Output the [X, Y] coordinate of the center of the cell containing the given text.  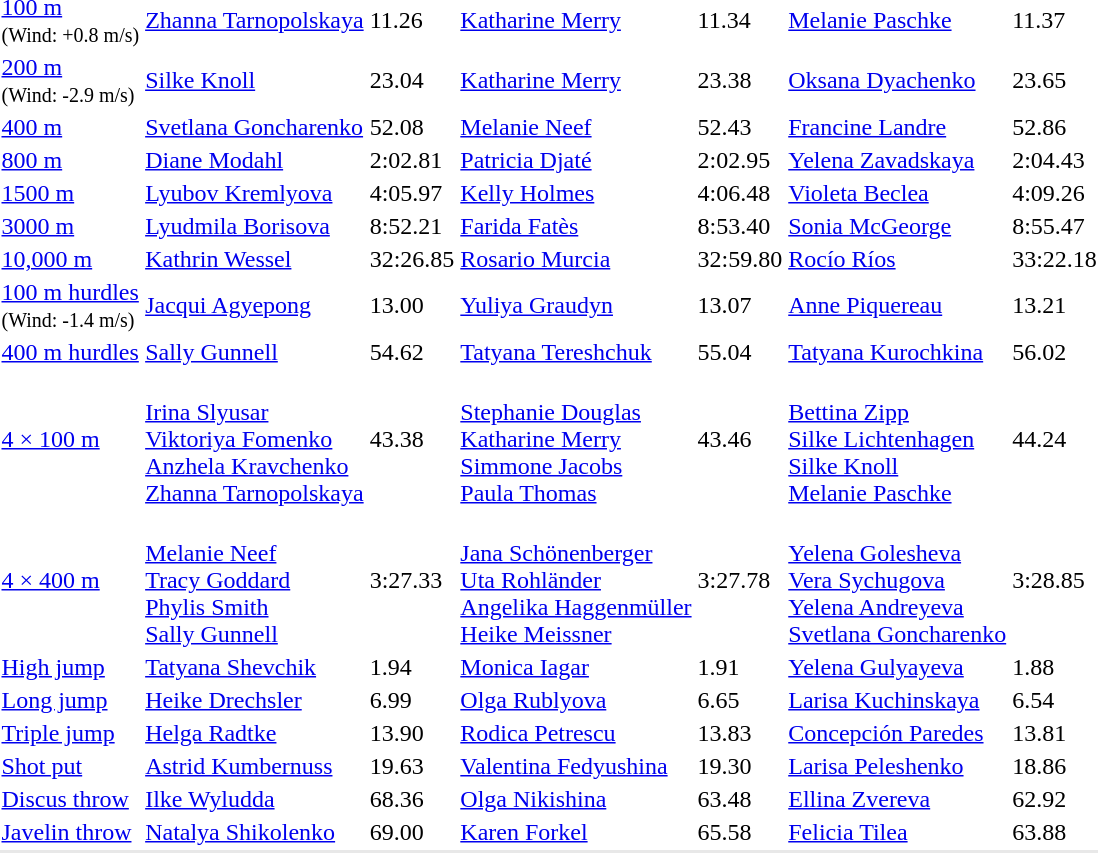
Francine Landre [898, 127]
200 m(Wind: -2.9 m/s) [70, 80]
Anne Piquereau [898, 306]
68.36 [412, 799]
1.91 [740, 667]
13.90 [412, 733]
52.43 [740, 127]
400 m hurdles [70, 352]
23.38 [740, 80]
Tatyana Tereshchuk [576, 352]
Diane Modahl [254, 160]
Yelena Zavadskaya [898, 160]
Valentina Fedyushina [576, 766]
1500 m [70, 193]
Melanie Neef [576, 127]
8:52.21 [412, 226]
Javelin throw [70, 832]
Silke Knoll [254, 80]
100 m hurdles(Wind: -1.4 m/s) [70, 306]
Larisa Peleshenko [898, 766]
8:53.40 [740, 226]
6.99 [412, 700]
High jump [70, 667]
800 m [70, 160]
63.48 [740, 799]
Yelena Gulyayeva [898, 667]
13.07 [740, 306]
Sally Gunnell [254, 352]
Monica Iagar [576, 667]
Heike Drechsler [254, 700]
Svetlana Goncharenko [254, 127]
Farida Fatès [576, 226]
Tatyana Shevchik [254, 667]
Violeta Beclea [898, 193]
2:02.95 [740, 160]
Melanie NeefTracy GoddardPhylis SmithSally Gunnell [254, 580]
Rodica Petrescu [576, 733]
4 × 400 m [70, 580]
3:27.78 [740, 580]
Larisa Kuchinskaya [898, 700]
Rocío Ríos [898, 259]
Sonia McGeorge [898, 226]
400 m [70, 127]
Yuliya Graudyn [576, 306]
Ellina Zvereva [898, 799]
Irina SlyusarViktoriya FomenkoAnzhela KravchenkoZhanna Tarnopolskaya [254, 439]
4:05.97 [412, 193]
13.00 [412, 306]
Oksana Dyachenko [898, 80]
Astrid Kumbernuss [254, 766]
Karen Forkel [576, 832]
Ilke Wyludda [254, 799]
Lyubov Kremlyova [254, 193]
Stephanie DouglasKatharine MerrySimmone JacobsPaula Thomas [576, 439]
19.63 [412, 766]
Felicia Tilea [898, 832]
69.00 [412, 832]
Olga Rublyova [576, 700]
10,000 m [70, 259]
55.04 [740, 352]
Tatyana Kurochkina [898, 352]
32:26.85 [412, 259]
65.58 [740, 832]
4:06.48 [740, 193]
3000 m [70, 226]
Katharine Merry [576, 80]
Rosario Murcia [576, 259]
43.38 [412, 439]
1.94 [412, 667]
32:59.80 [740, 259]
19.30 [740, 766]
Natalya Shikolenko [254, 832]
Lyudmila Borisova [254, 226]
Long jump [70, 700]
52.08 [412, 127]
2:02.81 [412, 160]
Helga Radtke [254, 733]
3:27.33 [412, 580]
Yelena GoleshevaVera SychugovaYelena AndreyevaSvetlana Goncharenko [898, 580]
Patricia Djaté [576, 160]
Shot put [70, 766]
54.62 [412, 352]
4 × 100 m [70, 439]
Jacqui Agyepong [254, 306]
Kelly Holmes [576, 193]
43.46 [740, 439]
Concepción Paredes [898, 733]
Bettina ZippSilke LichtenhagenSilke KnollMelanie Paschke [898, 439]
Olga Nikishina [576, 799]
Triple jump [70, 733]
Jana SchönenbergerUta RohländerAngelika HaggenmüllerHeike Meissner [576, 580]
Kathrin Wessel [254, 259]
23.04 [412, 80]
13.83 [740, 733]
Discus throw [70, 799]
6.65 [740, 700]
